Output the [x, y] coordinate of the center of the cell containing the given text.  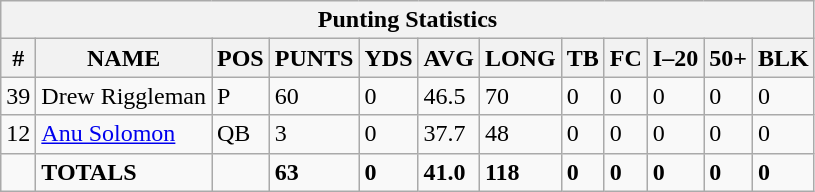
50+ [728, 58]
37.7 [448, 134]
Anu Solomon [124, 134]
PUNTS [314, 58]
P [241, 96]
FC [626, 58]
I–20 [675, 58]
LONG [520, 58]
TB [582, 58]
QB [241, 134]
12 [18, 134]
BLK [783, 58]
48 [520, 134]
60 [314, 96]
POS [241, 58]
39 [18, 96]
41.0 [448, 172]
# [18, 58]
Punting Statistics [408, 20]
YDS [388, 58]
118 [520, 172]
70 [520, 96]
TOTALS [124, 172]
AVG [448, 58]
46.5 [448, 96]
63 [314, 172]
Drew Riggleman [124, 96]
3 [314, 134]
NAME [124, 58]
